Capture the cell that displays the provided text and extract its (X, Y) central coordinate. 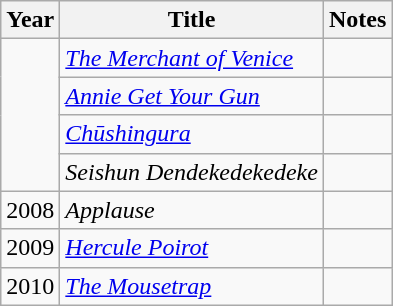
2009 (30, 248)
Hercule Poirot (192, 248)
Title (192, 20)
Annie Get Your Gun (192, 96)
2010 (30, 286)
Notes (357, 20)
The Mousetrap (192, 286)
Applause (192, 210)
Seishun Dendekedekedeke (192, 172)
Chūshingura (192, 134)
Year (30, 20)
2008 (30, 210)
The Merchant of Venice (192, 58)
